Locate the cell with the specified text and output its (x, y) center coordinate. 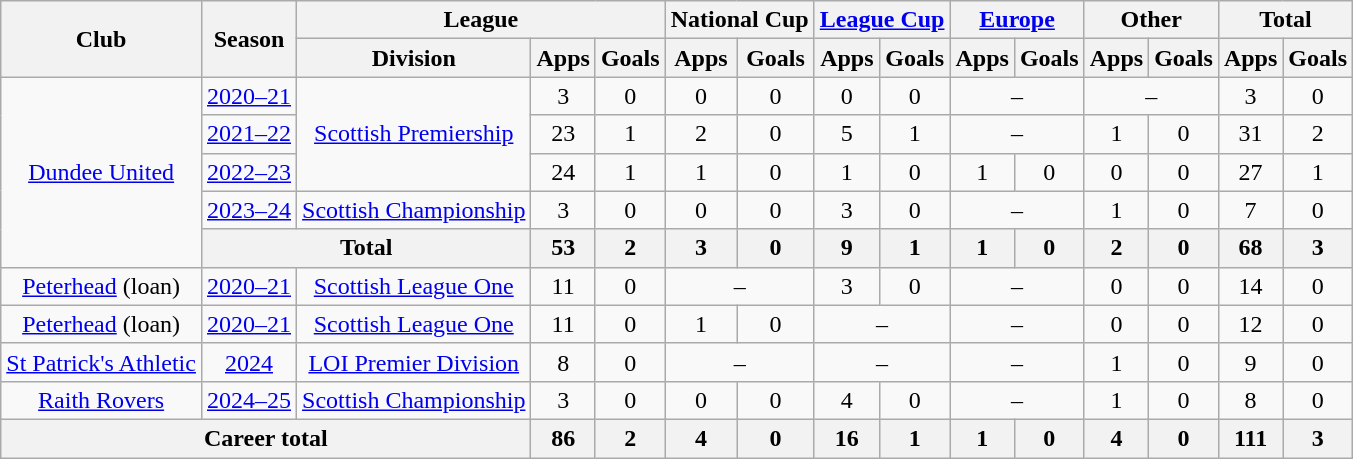
2021–22 (248, 134)
Career total (266, 438)
League Cup (882, 20)
2024 (248, 362)
League (482, 20)
Europe (1017, 20)
14 (1250, 286)
27 (1250, 172)
23 (563, 134)
2022–23 (248, 172)
Division (414, 58)
111 (1250, 438)
Other (1151, 20)
53 (563, 248)
Raith Rovers (102, 400)
24 (563, 172)
16 (846, 438)
7 (1250, 210)
68 (1250, 248)
LOI Premier Division (414, 362)
5 (846, 134)
St Patrick's Athletic (102, 362)
Club (102, 39)
2023–24 (248, 210)
Season (248, 39)
National Cup (740, 20)
31 (1250, 134)
12 (1250, 324)
86 (563, 438)
Scottish Premiership (414, 134)
2024–25 (248, 400)
Dundee United (102, 172)
